Identify which cell holds the provided text, then report its [x, y] central coordinate. 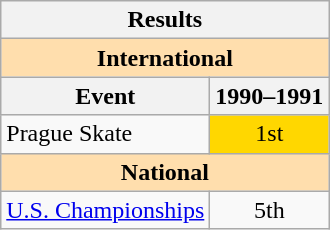
1st [270, 134]
U.S. Championships [106, 210]
Event [106, 96]
National [165, 172]
Results [165, 20]
International [165, 58]
Prague Skate [106, 134]
5th [270, 210]
1990–1991 [270, 96]
